Return (x, y) of the center of cell containing provided text 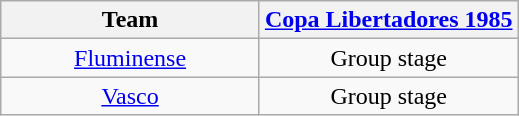
Fluminense (130, 58)
Team (130, 20)
Vasco (130, 96)
Copa Libertadores 1985 (388, 20)
